Return (X, Y) of the center of cell containing provided text 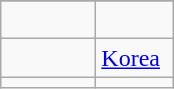
Korea (134, 58)
